Return (X, Y) of the center of cell containing provided text 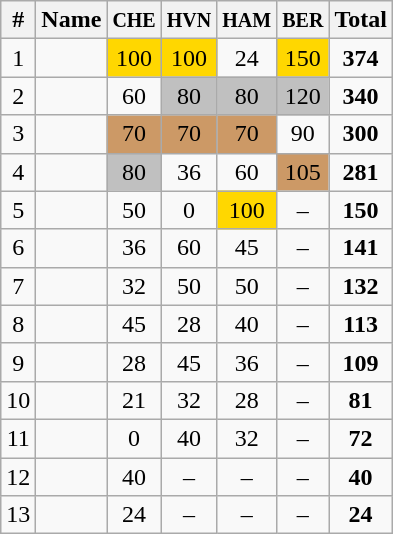
340 (361, 96)
8 (18, 324)
7 (18, 286)
4 (18, 172)
6 (18, 248)
13 (18, 515)
12 (18, 477)
CHE (134, 20)
# (18, 20)
81 (361, 400)
300 (361, 134)
21 (134, 400)
1 (18, 58)
105 (303, 172)
72 (361, 438)
109 (361, 362)
9 (18, 362)
10 (18, 400)
Name (72, 20)
120 (303, 96)
HVN (189, 20)
132 (361, 286)
281 (361, 172)
113 (361, 324)
HAM (247, 20)
11 (18, 438)
5 (18, 210)
Total (361, 20)
BER (303, 20)
2 (18, 96)
3 (18, 134)
90 (303, 134)
374 (361, 58)
141 (361, 248)
